Identify which cell holds the provided text, then report its (X, Y) central coordinate. 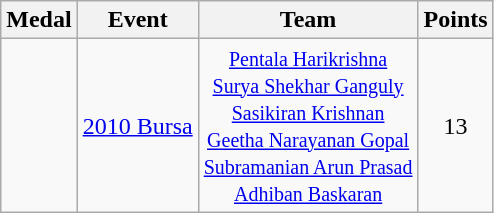
Team (308, 20)
Pentala HarikrishnaSurya Shekhar GangulySasikiran KrishnanGeetha Narayanan GopalSubramanian Arun PrasadAdhiban Baskaran (308, 126)
13 (456, 126)
2010 Bursa (138, 126)
Medal (39, 20)
Event (138, 20)
Points (456, 20)
